Extract the (X, Y) coordinate from the center of the cell holding the provided text.  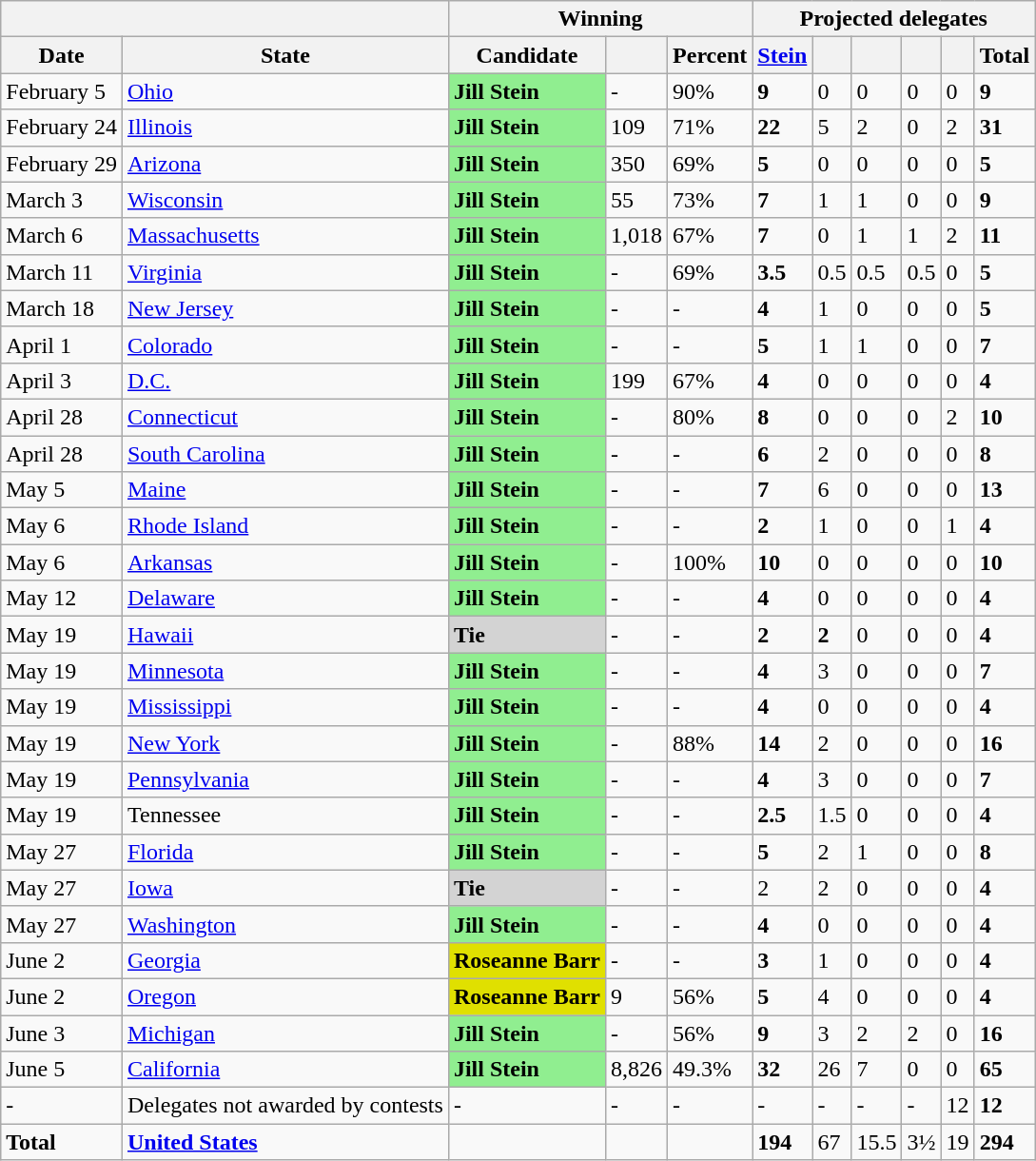
Iowa (285, 888)
109 (635, 128)
22 (782, 128)
February 29 (62, 164)
Maine (285, 490)
Projected delegates (894, 19)
Wisconsin (285, 200)
May 5 (62, 490)
Michigan (285, 1033)
June 3 (62, 1033)
3.5 (782, 272)
1,018 (635, 236)
Candidate (527, 55)
2.5 (782, 816)
Arkansas (285, 562)
Pennsylvania (285, 779)
73% (710, 200)
31 (1005, 128)
Colorado (285, 344)
15.5 (877, 1142)
71% (710, 128)
Arizona (285, 164)
California (285, 1070)
Ohio (285, 91)
Stein (782, 55)
88% (710, 743)
May 12 (62, 599)
Delaware (285, 599)
1.5 (831, 816)
March 18 (62, 308)
Massachusetts (285, 236)
Rhode Island (285, 526)
32 (782, 1070)
80% (710, 417)
49.3% (710, 1070)
90% (710, 91)
February 5 (62, 91)
Oregon (285, 996)
Tennessee (285, 816)
65 (1005, 1070)
March 3 (62, 200)
New Jersey (285, 308)
350 (635, 164)
194 (782, 1142)
April 1 (62, 344)
Florida (285, 852)
February 24 (62, 128)
55 (635, 200)
March 11 (62, 272)
14 (782, 743)
New York (285, 743)
Connecticut (285, 417)
South Carolina (285, 454)
State (285, 55)
100% (710, 562)
Winning (599, 19)
8,826 (635, 1070)
67 (831, 1142)
Delegates not awarded by contests (285, 1106)
Hawaii (285, 635)
3½ (921, 1142)
Date (62, 55)
199 (635, 381)
294 (1005, 1142)
Percent (710, 55)
Georgia (285, 960)
April 3 (62, 381)
26 (831, 1070)
11 (1005, 236)
Mississippi (285, 707)
D.C. (285, 381)
19 (957, 1142)
Illinois (285, 128)
Washington (285, 924)
United States (285, 1142)
Virginia (285, 272)
Minnesota (285, 671)
March 6 (62, 236)
June 5 (62, 1070)
13 (1005, 490)
